Return the (X, Y) coordinate for the center point of the cell that contains the specified text.  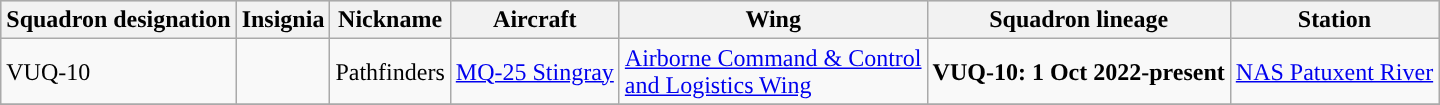
Squadron lineage (1078, 20)
Station (1334, 20)
Airborne Command & Controland Logistics Wing (773, 72)
Aircraft (534, 20)
Wing (773, 20)
Nickname (390, 20)
VUQ-10: 1 Oct 2022-present (1078, 72)
NAS Patuxent River (1334, 72)
Squadron designation (118, 20)
Pathfinders (390, 72)
MQ-25 Stingray (534, 72)
VUQ-10 (118, 72)
Insignia (283, 20)
